Output the (X, Y) coordinate of the center of the cell containing the given text.  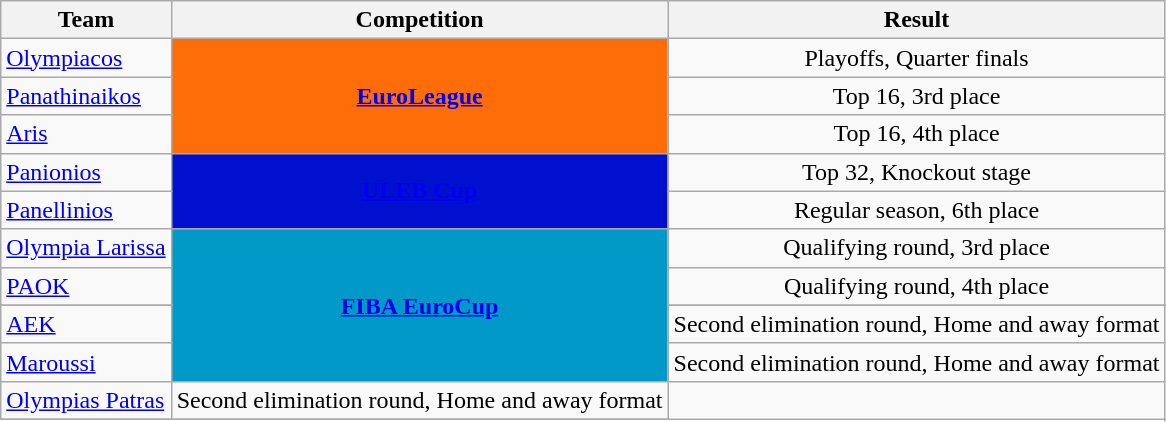
Olympia Larissa (86, 248)
Team (86, 20)
ULEB Cup (420, 191)
Playoffs, Quarter finals (916, 58)
Qualifying round, 4th place (916, 286)
AEK (86, 324)
Aris (86, 134)
Result (916, 20)
Olympiacos (86, 58)
Qualifying round, 3rd place (916, 248)
Competition (420, 20)
FIBA EuroCup (420, 305)
Top 16, 4th place (916, 134)
Regular season, 6th place (916, 210)
EuroLeague (420, 96)
Olympias Patras (86, 400)
PAOK (86, 286)
Panionios (86, 172)
Panathinaikos (86, 96)
Panellinios (86, 210)
Top 32, Knockout stage (916, 172)
Maroussi (86, 362)
Top 16, 3rd place (916, 96)
